Determine the [x, y] coordinate at the center of the cell enclosing the given text.  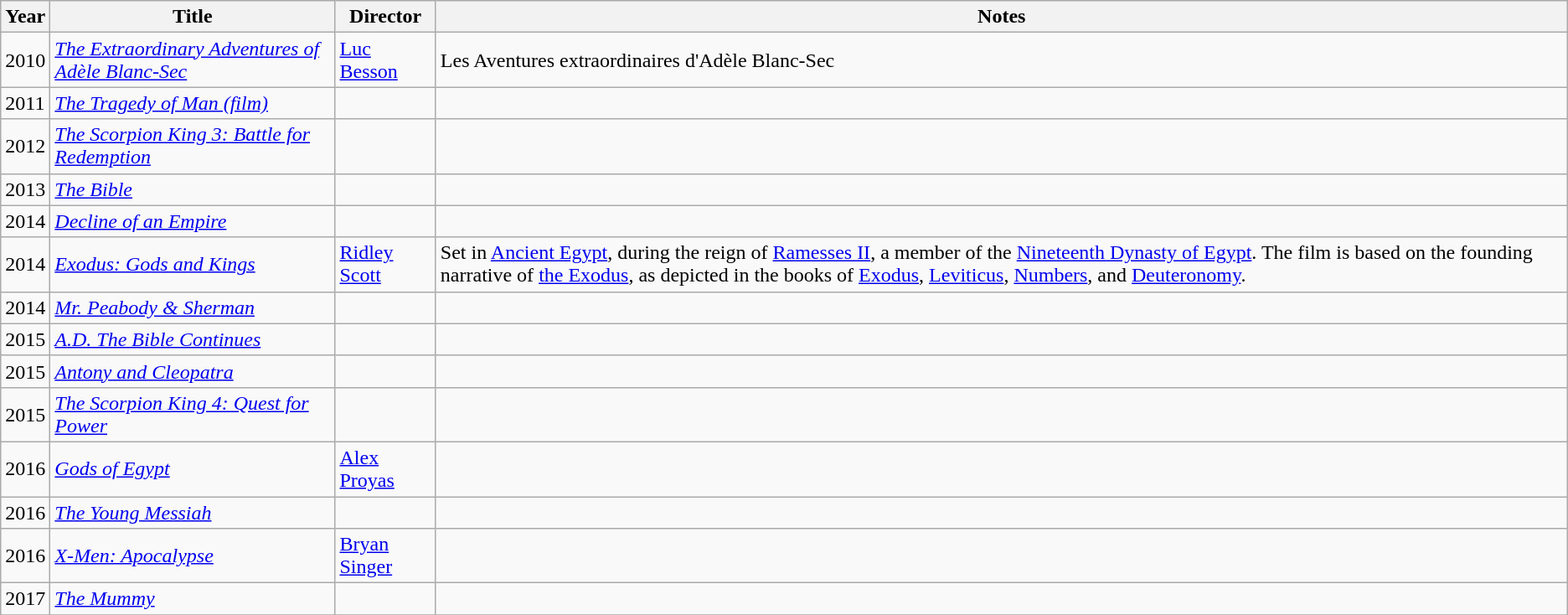
Decline of an Empire [193, 221]
Year [25, 17]
The Tragedy of Man (film) [193, 103]
The Extraordinary Adventures of Adèle Blanc-Sec [193, 60]
The Mummy [193, 599]
2013 [25, 189]
A.D. The Bible Continues [193, 339]
The Young Messiah [193, 512]
The Scorpion King 3: Battle for Redemption [193, 146]
Les Aventures extraordinaires d'Adèle Blanc-Sec [1002, 60]
The Scorpion King 4: Quest for Power [193, 414]
Title [193, 17]
X-Men: Apocalypse [193, 556]
Ridley Scott [385, 265]
Director [385, 17]
Bryan Singer [385, 556]
Gods of Egypt [193, 469]
Notes [1002, 17]
Antony and Cleopatra [193, 371]
2010 [25, 60]
Mr. Peabody & Sherman [193, 307]
Alex Proyas [385, 469]
Luc Besson [385, 60]
2012 [25, 146]
2017 [25, 599]
Exodus: Gods and Kings [193, 265]
The Bible [193, 189]
2011 [25, 103]
